Pinpoint the cell where the given text exists, returning its [X, Y] midpoint coordinate. 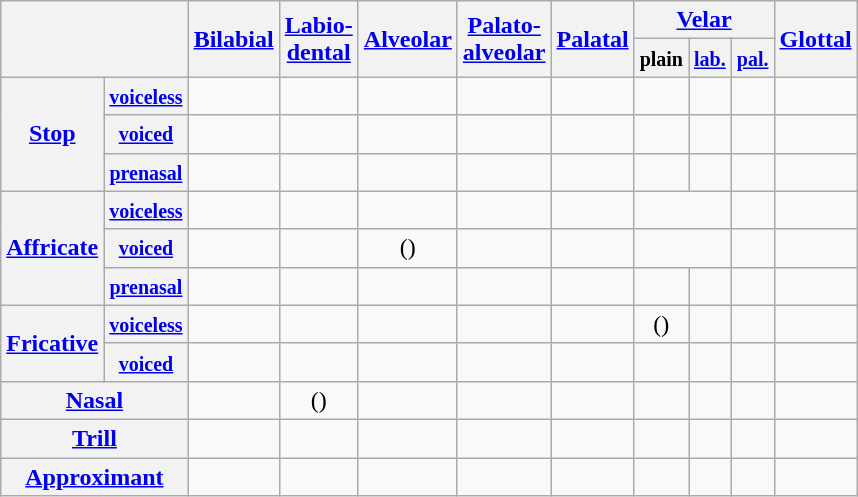
plain [661, 58]
Affricate [52, 248]
Approximant [94, 477]
Glottal [816, 39]
Trill [94, 438]
Fricative [52, 343]
Alveolar [408, 39]
pal. [752, 58]
Nasal [94, 400]
Labio-dental [318, 39]
Velar [704, 20]
Palato-alveolar [504, 39]
lab. [710, 58]
Bilabial [234, 39]
Palatal [592, 39]
Stop [52, 134]
